From the cell containing the given text, extract its center point as [X, Y] coordinate. 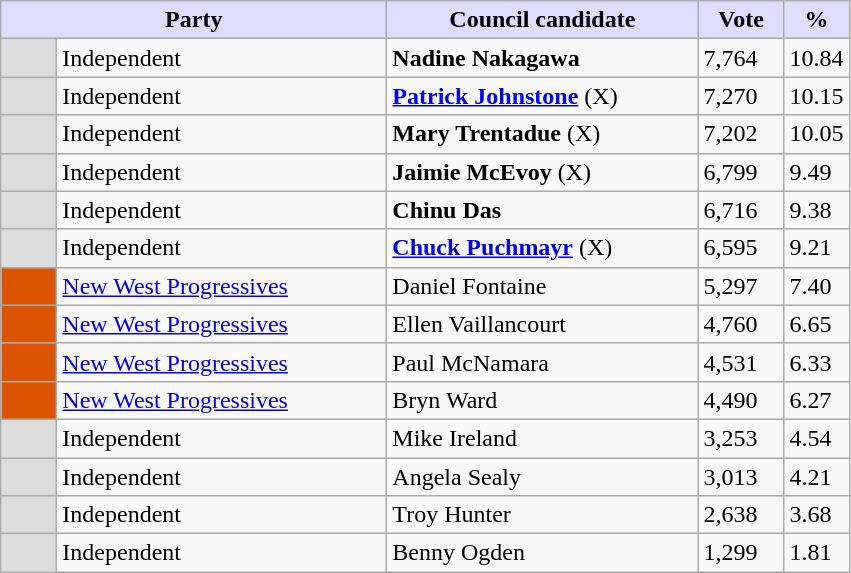
Paul McNamara [542, 362]
% [816, 20]
Chinu Das [542, 210]
Jaimie McEvoy (X) [542, 172]
2,638 [741, 515]
6,595 [741, 248]
4,760 [741, 324]
Mike Ireland [542, 438]
7,764 [741, 58]
Party [194, 20]
4.54 [816, 438]
10.05 [816, 134]
3.68 [816, 515]
Vote [741, 20]
9.38 [816, 210]
7.40 [816, 286]
6,799 [741, 172]
10.15 [816, 96]
6.33 [816, 362]
3,253 [741, 438]
Bryn Ward [542, 400]
7,202 [741, 134]
3,013 [741, 477]
1.81 [816, 553]
10.84 [816, 58]
6,716 [741, 210]
Patrick Johnstone (X) [542, 96]
Chuck Puchmayr (X) [542, 248]
4.21 [816, 477]
Council candidate [542, 20]
5,297 [741, 286]
Daniel Fontaine [542, 286]
6.65 [816, 324]
4,490 [741, 400]
4,531 [741, 362]
Nadine Nakagawa [542, 58]
9.21 [816, 248]
Troy Hunter [542, 515]
1,299 [741, 553]
6.27 [816, 400]
9.49 [816, 172]
Mary Trentadue (X) [542, 134]
7,270 [741, 96]
Ellen Vaillancourt [542, 324]
Benny Ogden [542, 553]
Angela Sealy [542, 477]
